Determine the (x, y) coordinate at the center of the cell enclosing the given text.  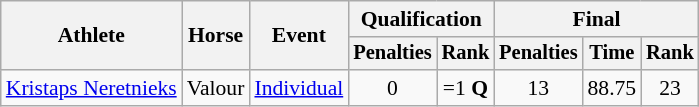
88.75 (612, 88)
Final (596, 19)
Kristaps Neretnieks (92, 88)
Individual (298, 88)
Valour (216, 88)
Qualification (421, 19)
Time (612, 54)
Horse (216, 36)
0 (392, 88)
Event (298, 36)
13 (538, 88)
23 (670, 88)
=1 Q (466, 88)
Athlete (92, 36)
